Scan for the cell matching the given text and deliver its [X, Y] coordinate at center. 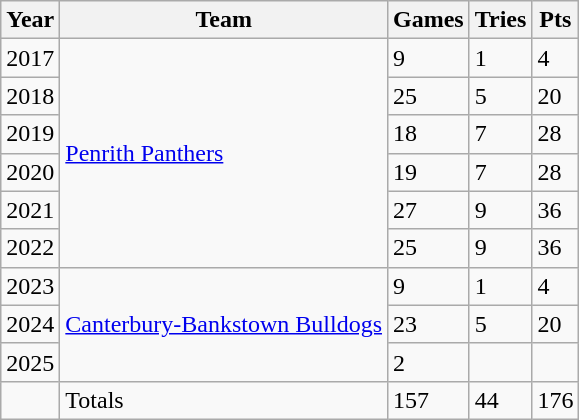
176 [556, 400]
2018 [30, 96]
18 [429, 134]
157 [429, 400]
Canterbury-Bankstown Bulldogs [224, 324]
2020 [30, 172]
Penrith Panthers [224, 153]
2022 [30, 248]
2 [429, 362]
Pts [556, 20]
27 [429, 210]
2024 [30, 324]
Tries [500, 20]
2017 [30, 58]
2019 [30, 134]
2025 [30, 362]
2021 [30, 210]
Year [30, 20]
23 [429, 324]
Games [429, 20]
2023 [30, 286]
19 [429, 172]
Totals [224, 400]
44 [500, 400]
Team [224, 20]
